Output the (x, y) coordinate of the center of the cell containing the given text.  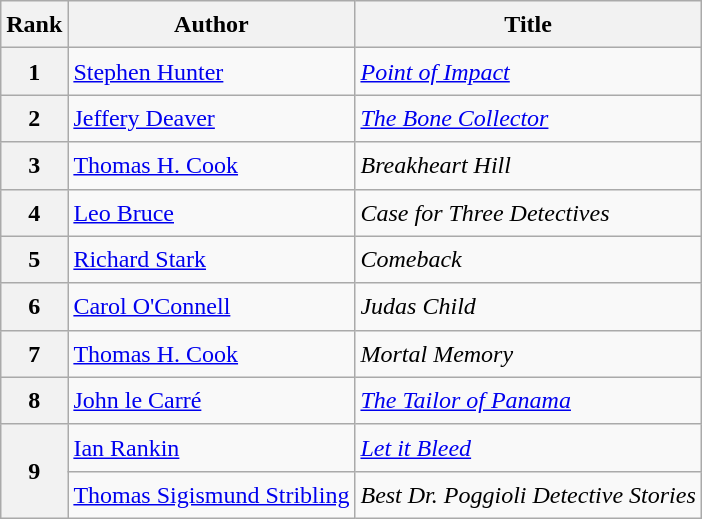
Mortal Memory (528, 354)
Jeffery Deaver (212, 118)
2 (34, 118)
The Tailor of Panama (528, 400)
Carol O'Connell (212, 306)
Let it Bleed (528, 448)
9 (34, 471)
Best Dr. Poggioli Detective Stories (528, 494)
Comeback (528, 260)
Breakheart Hill (528, 166)
Judas Child (528, 306)
Author (212, 24)
8 (34, 400)
Title (528, 24)
Ian Rankin (212, 448)
Case for Three Detectives (528, 212)
Stephen Hunter (212, 72)
6 (34, 306)
Point of Impact (528, 72)
7 (34, 354)
1 (34, 72)
The Bone Collector (528, 118)
5 (34, 260)
John le Carré (212, 400)
4 (34, 212)
Richard Stark (212, 260)
3 (34, 166)
Rank (34, 24)
Thomas Sigismund Stribling (212, 494)
Leo Bruce (212, 212)
